Provide the [X, Y] coordinate of the cell's center where the given text is located.  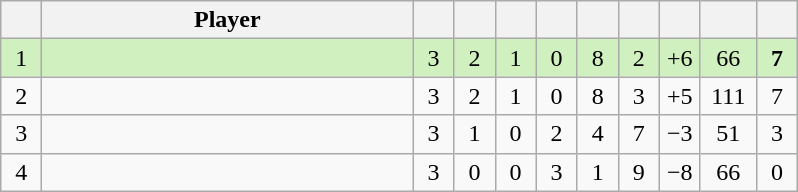
−3 [680, 134]
+6 [680, 58]
Player [228, 20]
+5 [680, 96]
−8 [680, 172]
51 [728, 134]
9 [638, 172]
111 [728, 96]
